Output the (x, y) coordinate of the center of the cell containing the given text.  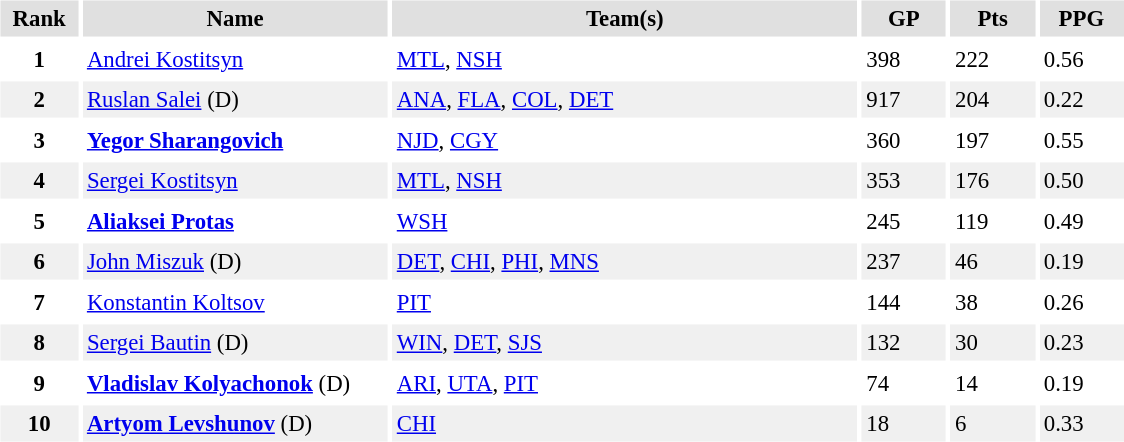
PPG (1081, 18)
ANA, FLA, COL, DET (624, 100)
0.49 (1081, 221)
0.33 (1081, 424)
0.23 (1081, 342)
3 (38, 140)
PIT (624, 302)
917 (904, 100)
Name (234, 18)
GP (904, 18)
360 (904, 140)
Ruslan Salei (D) (234, 100)
1 (38, 59)
9 (38, 383)
Konstantin Koltsov (234, 302)
Sergei Bautin (D) (234, 342)
2 (38, 100)
119 (993, 221)
0.50 (1081, 180)
197 (993, 140)
8 (38, 342)
Vladislav Kolyachonok (D) (234, 383)
Yegor Sharangovich (234, 140)
Pts (993, 18)
Sergei Kostitsyn (234, 180)
4 (38, 180)
Andrei Kostitsyn (234, 59)
WSH (624, 221)
Artyom Levshunov (D) (234, 424)
245 (904, 221)
0.26 (1081, 302)
38 (993, 302)
NJD, CGY (624, 140)
John Miszuk (D) (234, 262)
74 (904, 383)
10 (38, 424)
132 (904, 342)
237 (904, 262)
Team(s) (624, 18)
204 (993, 100)
DET, CHI, PHI, MNS (624, 262)
0.22 (1081, 100)
18 (904, 424)
353 (904, 180)
0.55 (1081, 140)
CHI (624, 424)
0.56 (1081, 59)
Rank (38, 18)
ARI, UTA, PIT (624, 383)
7 (38, 302)
398 (904, 59)
176 (993, 180)
14 (993, 383)
Aliaksei Protas (234, 221)
222 (993, 59)
WIN, DET, SJS (624, 342)
30 (993, 342)
144 (904, 302)
46 (993, 262)
5 (38, 221)
